Output the [X, Y] coordinate of the center of the cell containing the given text.  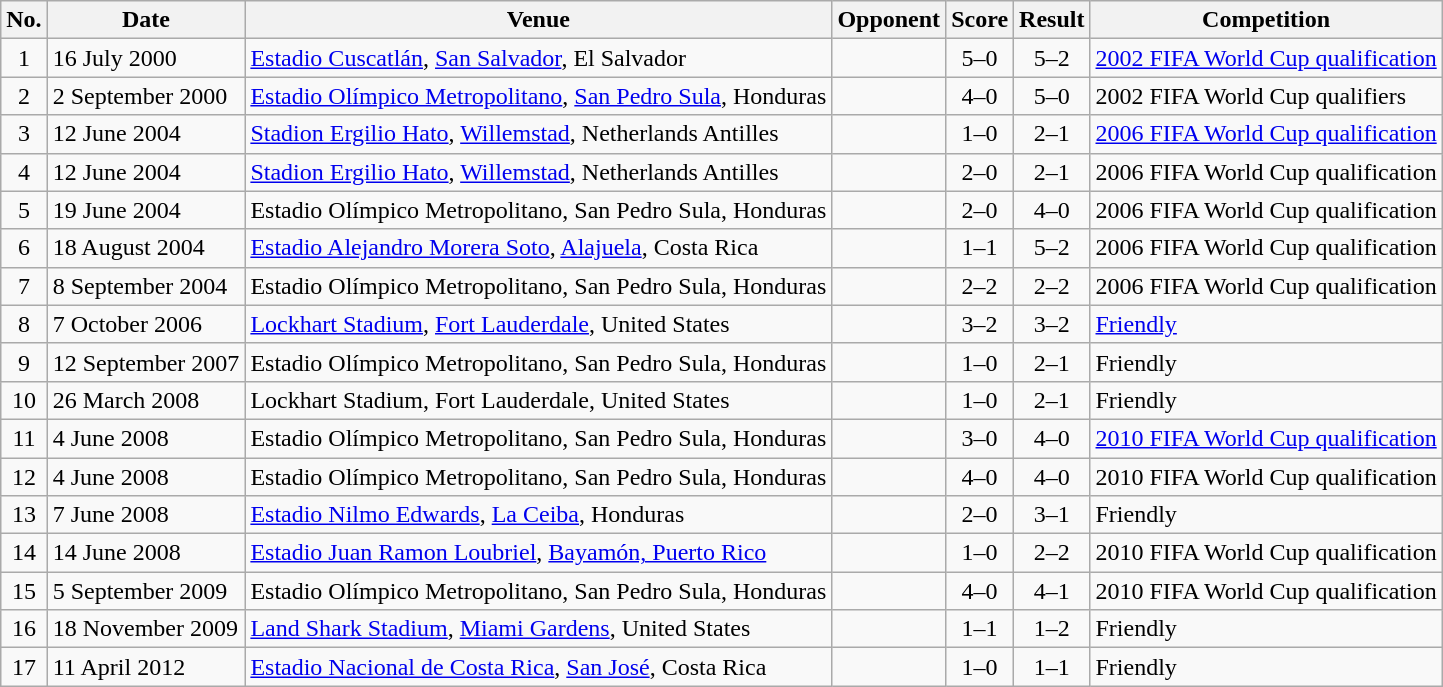
Estadio Alejandro Morera Soto, Alajuela, Costa Rica [538, 248]
Competition [1266, 20]
Estadio Nilmo Edwards, La Ceiba, Honduras [538, 515]
7 October 2006 [146, 324]
Estadio Cuscatlán, San Salvador, El Salvador [538, 58]
11 [24, 438]
18 November 2009 [146, 629]
No. [24, 20]
Result [1052, 20]
12 September 2007 [146, 362]
2 September 2000 [146, 96]
18 August 2004 [146, 248]
1 [24, 58]
16 [24, 629]
14 [24, 553]
3–1 [1052, 515]
1–2 [1052, 629]
Date [146, 20]
3–0 [980, 438]
16 July 2000 [146, 58]
Opponent [889, 20]
Estadio Juan Ramon Loubriel, Bayamón, Puerto Rico [538, 553]
7 [24, 286]
10 [24, 400]
8 [24, 324]
14 June 2008 [146, 553]
4 [24, 172]
12 [24, 477]
2002 FIFA World Cup qualifiers [1266, 96]
Land Shark Stadium, Miami Gardens, United States [538, 629]
2002 FIFA World Cup qualification [1266, 58]
17 [24, 667]
26 March 2008 [146, 400]
19 June 2004 [146, 210]
7 June 2008 [146, 515]
15 [24, 591]
Score [980, 20]
13 [24, 515]
Venue [538, 20]
3 [24, 134]
8 September 2004 [146, 286]
4–1 [1052, 591]
6 [24, 248]
Estadio Nacional de Costa Rica, San José, Costa Rica [538, 667]
5 September 2009 [146, 591]
11 April 2012 [146, 667]
2 [24, 96]
9 [24, 362]
5 [24, 210]
